Find where the given text appears and provide that cell's center as (x, y) coordinate. 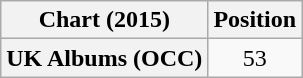
UK Albums (OCC) (104, 58)
Position (255, 20)
Chart (2015) (104, 20)
53 (255, 58)
